Identify which cell holds the provided text, then report its [X, Y] central coordinate. 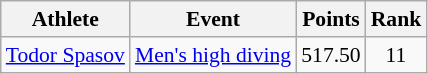
11 [396, 55]
Athlete [66, 19]
Event [213, 19]
Todor Spasov [66, 55]
Points [330, 19]
Rank [396, 19]
Men's high diving [213, 55]
517.50 [330, 55]
